Output the (X, Y) coordinate of the center of the cell containing the given text.  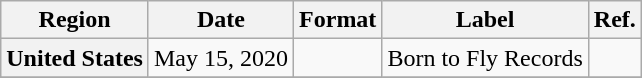
Born to Fly Records (485, 58)
Label (485, 20)
May 15, 2020 (220, 58)
Ref. (614, 20)
Format (338, 20)
United States (75, 58)
Date (220, 20)
Region (75, 20)
